Locate the cell with the specified text and output its (X, Y) center coordinate. 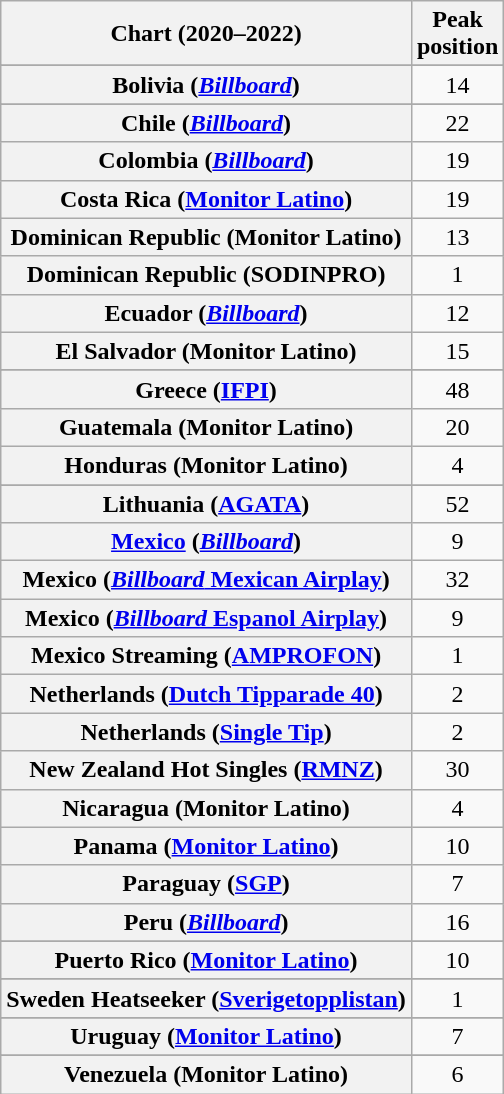
Ecuador (Billboard) (206, 313)
22 (457, 123)
Puerto Rico (Monitor Latino) (206, 960)
Netherlands (Single Tip) (206, 732)
Chart (2020–2022) (206, 34)
32 (457, 580)
13 (457, 237)
Mexico (Billboard Espanol Airplay) (206, 618)
12 (457, 313)
Mexico (Billboard) (206, 542)
Peru (Billboard) (206, 922)
Sweden Heatseeker (Sverigetopplistan) (206, 998)
Mexico (Billboard Mexican Airplay) (206, 580)
30 (457, 770)
Dominican Republic (Monitor Latino) (206, 237)
Mexico Streaming (AMPROFON) (206, 656)
Greece (IFPI) (206, 389)
48 (457, 389)
14 (457, 85)
Panama (Monitor Latino) (206, 846)
Uruguay (Monitor Latino) (206, 1036)
Dominican Republic (SODINPRO) (206, 275)
Honduras (Monitor Latino) (206, 465)
Costa Rica (Monitor Latino) (206, 199)
Peakposition (457, 34)
Nicaragua (Monitor Latino) (206, 808)
Lithuania (AGATA) (206, 503)
Bolivia (Billboard) (206, 85)
52 (457, 503)
16 (457, 922)
20 (457, 427)
Chile (Billboard) (206, 123)
Paraguay (SGP) (206, 884)
El Salvador (Monitor Latino) (206, 351)
New Zealand Hot Singles (RMNZ) (206, 770)
Guatemala (Monitor Latino) (206, 427)
Netherlands (Dutch Tipparade 40) (206, 694)
15 (457, 351)
6 (457, 1074)
Colombia (Billboard) (206, 161)
Venezuela (Monitor Latino) (206, 1074)
